Extract the [x, y] coordinate from the center of the cell holding the provided text.  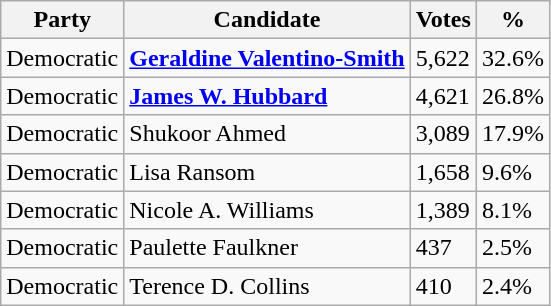
9.6% [512, 172]
4,621 [443, 96]
5,622 [443, 58]
2.4% [512, 286]
17.9% [512, 134]
410 [443, 286]
% [512, 20]
32.6% [512, 58]
Party [62, 20]
Shukoor Ahmed [267, 134]
1,658 [443, 172]
Geraldine Valentino-Smith [267, 58]
Terence D. Collins [267, 286]
James W. Hubbard [267, 96]
Nicole A. Williams [267, 210]
Lisa Ransom [267, 172]
437 [443, 248]
26.8% [512, 96]
Votes [443, 20]
1,389 [443, 210]
2.5% [512, 248]
Candidate [267, 20]
3,089 [443, 134]
8.1% [512, 210]
Paulette Faulkner [267, 248]
